Determine the [x, y] coordinate at the center of the cell enclosing the given text.  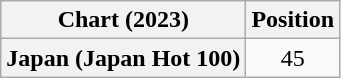
45 [293, 58]
Position [293, 20]
Japan (Japan Hot 100) [124, 58]
Chart (2023) [124, 20]
